From the cell containing the given text, extract its center point as [x, y] coordinate. 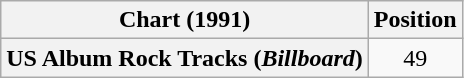
Chart (1991) [185, 20]
Position [415, 20]
49 [415, 58]
US Album Rock Tracks (Billboard) [185, 58]
